Determine the [X, Y] coordinate at the center of the cell enclosing the given text.  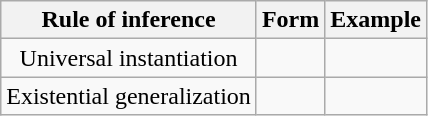
Rule of inference [129, 20]
Example [376, 20]
Form [290, 20]
Universal instantiation [129, 58]
Existential generalization [129, 96]
